Search for the cell housing the specified text and yield its [x, y] center coordinate. 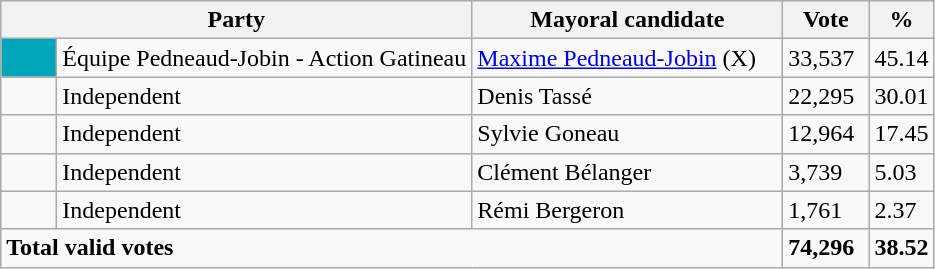
Mayoral candidate [628, 20]
Party [236, 20]
45.14 [902, 58]
2.37 [902, 210]
Total valid votes [392, 248]
% [902, 20]
17.45 [902, 134]
74,296 [826, 248]
5.03 [902, 172]
30.01 [902, 96]
3,739 [826, 172]
33,537 [826, 58]
Denis Tassé [628, 96]
Sylvie Goneau [628, 134]
38.52 [902, 248]
22,295 [826, 96]
12,964 [826, 134]
Vote [826, 20]
Clément Bélanger [628, 172]
1,761 [826, 210]
Équipe Pedneaud-Jobin - Action Gatineau [264, 58]
Rémi Bergeron [628, 210]
Maxime Pedneaud-Jobin (X) [628, 58]
